Extract the (X, Y) coordinate from the center of the cell holding the provided text.  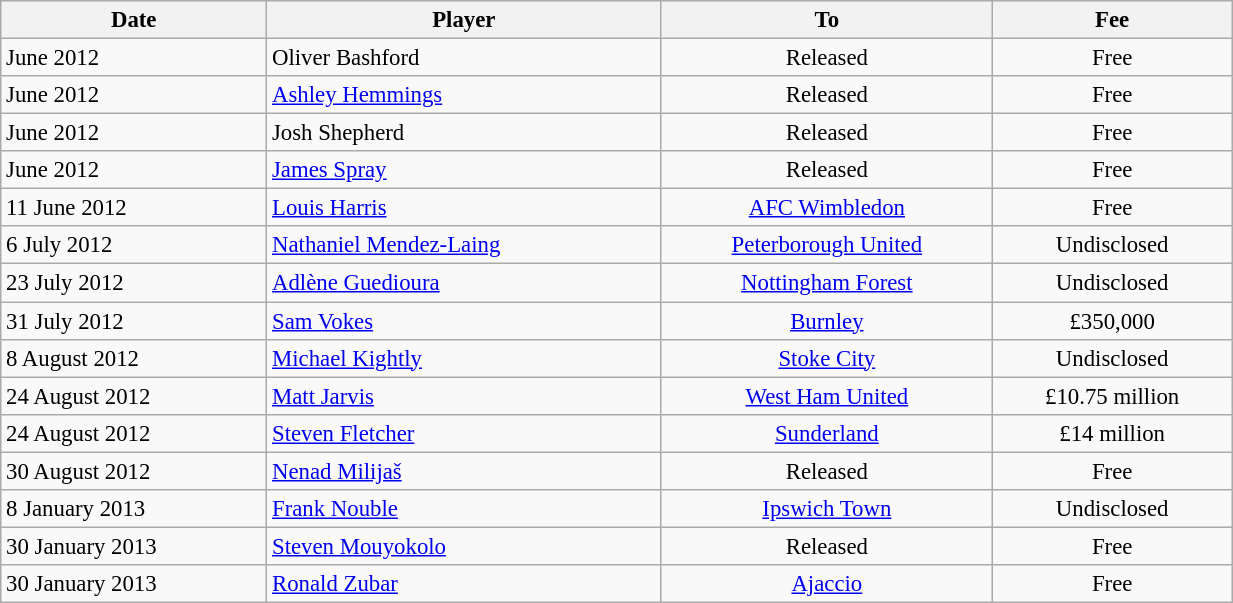
Frank Nouble (464, 509)
Ipswich Town (827, 509)
8 January 2013 (134, 509)
Michael Kightly (464, 358)
Ashley Hemmings (464, 95)
Louis Harris (464, 208)
6 July 2012 (134, 245)
8 August 2012 (134, 358)
To (827, 20)
£14 million (1112, 433)
AFC Wimbledon (827, 208)
Fee (1112, 20)
Ronald Zubar (464, 584)
Oliver Bashford (464, 58)
11 June 2012 (134, 208)
30 August 2012 (134, 471)
West Ham United (827, 396)
Steven Fletcher (464, 433)
Matt Jarvis (464, 396)
Steven Mouyokolo (464, 546)
Nenad Milijaš (464, 471)
Date (134, 20)
Sunderland (827, 433)
31 July 2012 (134, 321)
Ajaccio (827, 584)
Peterborough United (827, 245)
Burnley (827, 321)
James Spray (464, 170)
Nathaniel Mendez-Laing (464, 245)
Stoke City (827, 358)
23 July 2012 (134, 283)
Nottingham Forest (827, 283)
£350,000 (1112, 321)
£10.75 million (1112, 396)
Josh Shepherd (464, 133)
Adlène Guedioura (464, 283)
Sam Vokes (464, 321)
Player (464, 20)
